Search for the cell housing the specified text and yield its [x, y] center coordinate. 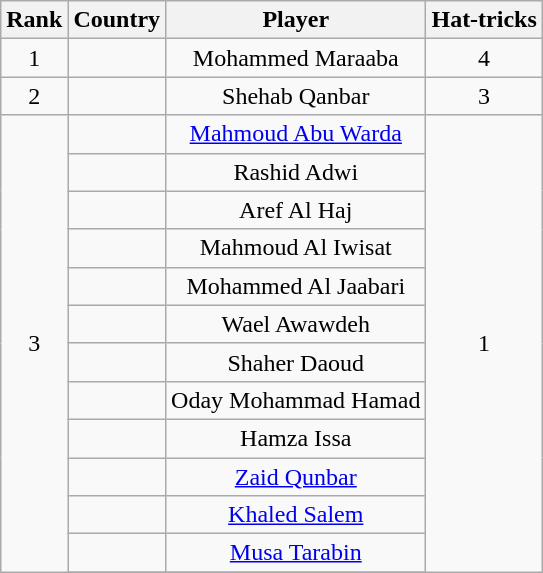
Rashid Adwi [296, 172]
Shehab Qanbar [296, 96]
Wael Awawdeh [296, 324]
Country [117, 20]
4 [484, 58]
Hat-tricks [484, 20]
Mohammed Maraaba [296, 58]
Oday Mohammad Hamad [296, 400]
Musa Tarabin [296, 553]
Khaled Salem [296, 515]
Aref Al Haj [296, 210]
Mahmoud Abu Warda [296, 134]
Rank [34, 20]
Mohammed Al Jaabari [296, 286]
Mahmoud Al Iwisat [296, 248]
2 [34, 96]
Zaid Qunbar [296, 477]
Hamza Issa [296, 438]
Shaher Daoud [296, 362]
Player [296, 20]
